Determine the (x, y) coordinate at the center of the cell enclosing the given text.  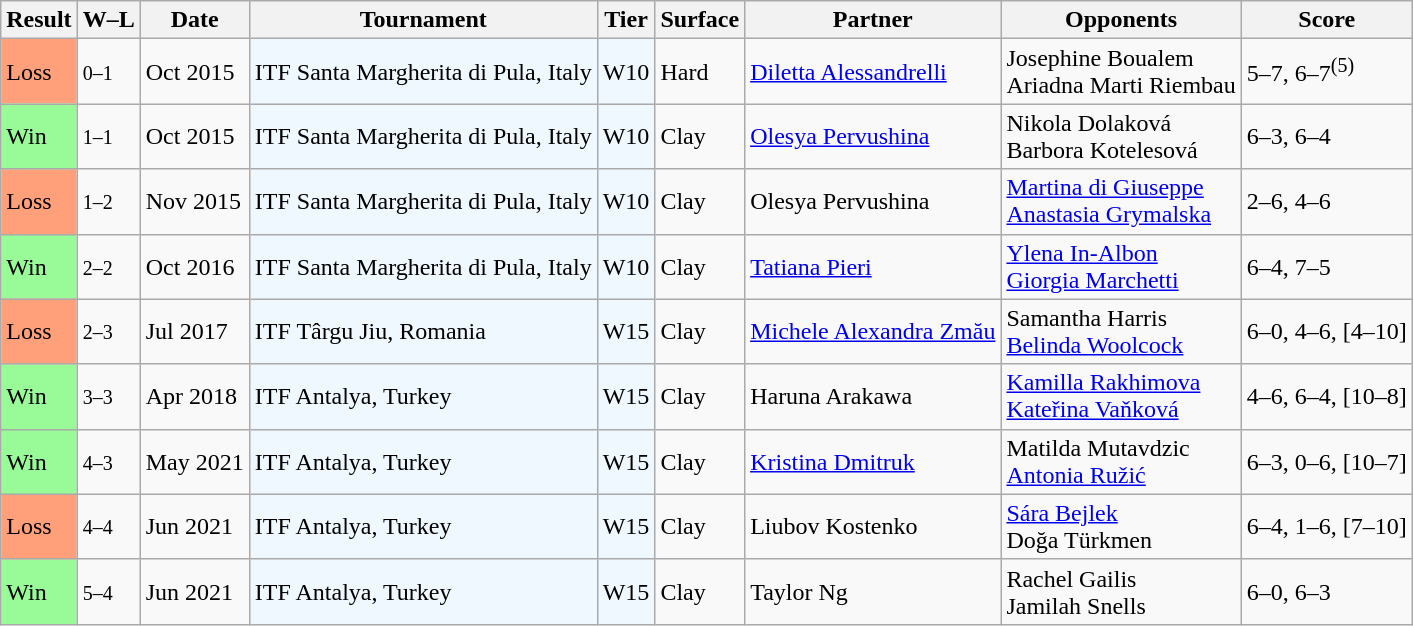
Apr 2018 (194, 396)
Tier (626, 20)
Tournament (423, 20)
6–0, 4–6, [4–10] (1326, 332)
Sára Bejlek Doğa Türkmen (1121, 526)
Taylor Ng (873, 592)
4–6, 6–4, [10–8] (1326, 396)
Nov 2015 (194, 202)
4–4 (108, 526)
Nikola Dolaková Barbora Kotelesová (1121, 136)
Rachel Gailis Jamilah Snells (1121, 592)
Matilda Mutavdzic Antonia Ružić (1121, 462)
Jul 2017 (194, 332)
Josephine Boualem Ariadna Marti Riembau (1121, 72)
Score (1326, 20)
W–L (108, 20)
Result (39, 20)
Tatiana Pieri (873, 266)
Opponents (1121, 20)
3–3 (108, 396)
Kamilla Rakhimova Kateřina Vaňková (1121, 396)
1–2 (108, 202)
Martina di Giuseppe Anastasia Grymalska (1121, 202)
2–6, 4–6 (1326, 202)
5–7, 6–7(5) (1326, 72)
Surface (700, 20)
May 2021 (194, 462)
4–3 (108, 462)
ITF Târgu Jiu, Romania (423, 332)
6–3, 0–6, [10–7] (1326, 462)
Kristina Dmitruk (873, 462)
Diletta Alessandrelli (873, 72)
6–4, 7–5 (1326, 266)
Date (194, 20)
5–4 (108, 592)
0–1 (108, 72)
6–3, 6–4 (1326, 136)
Hard (700, 72)
Haruna Arakawa (873, 396)
Oct 2016 (194, 266)
6–4, 1–6, [7–10] (1326, 526)
2–2 (108, 266)
Samantha Harris Belinda Woolcock (1121, 332)
Michele Alexandra Zmău (873, 332)
2–3 (108, 332)
Partner (873, 20)
6–0, 6–3 (1326, 592)
Ylena In-Albon Giorgia Marchetti (1121, 266)
1–1 (108, 136)
Liubov Kostenko (873, 526)
